Scan for the cell matching the given text and deliver its [X, Y] coordinate at center. 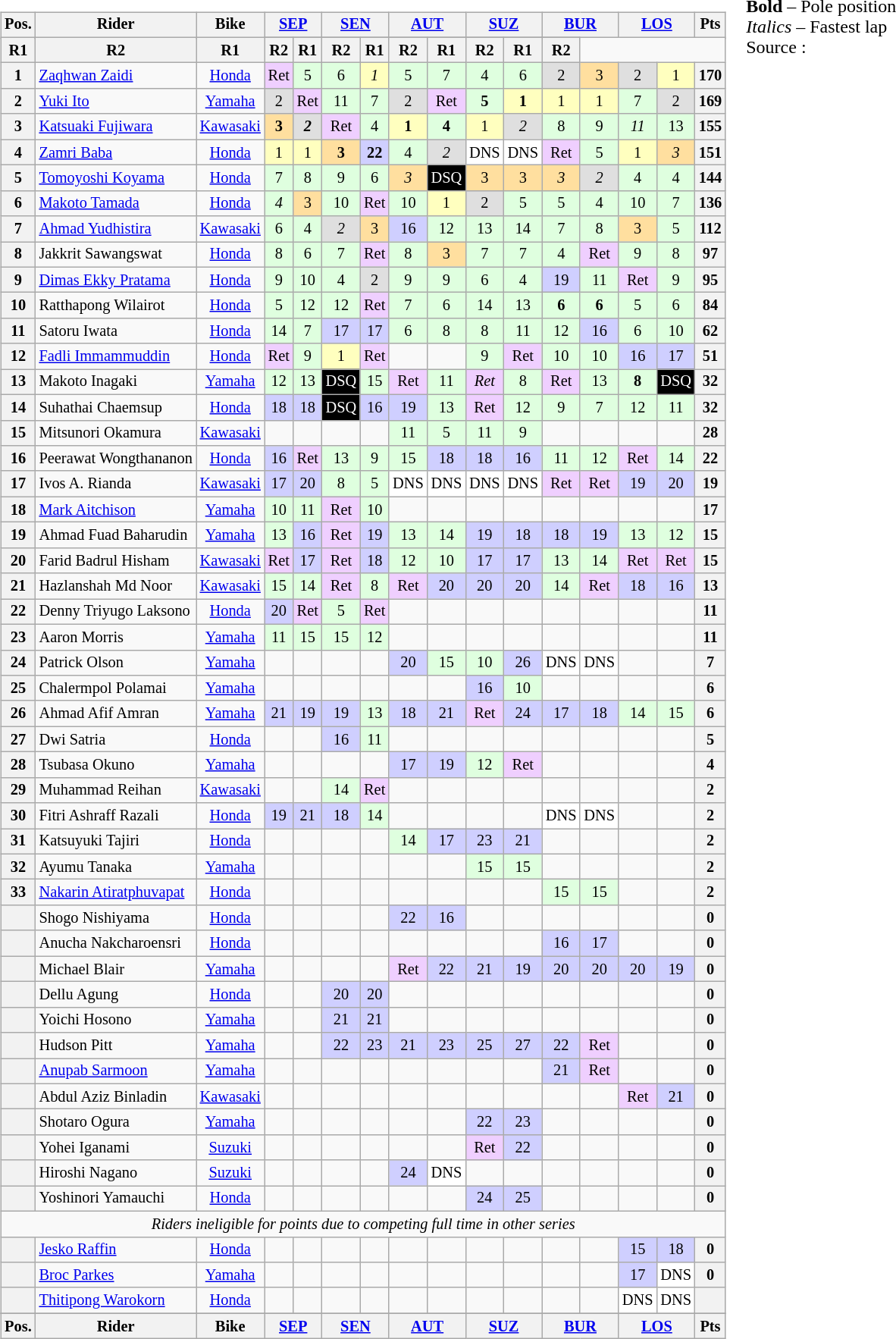
Tsubasa Okuno [116, 765]
Zamri Baba [116, 152]
Michael Blair [116, 969]
Thitipong Warokorn [116, 1300]
Hudson Pitt [116, 1046]
33 [18, 892]
Chalermpol Polamai [116, 688]
Shotaro Ogura [116, 1122]
62 [710, 331]
Jesko Raffin [116, 1250]
Nakarin Atiratphuvapat [116, 892]
Ivos A. Rianda [116, 484]
136 [710, 203]
Yoshinori Yamauchi [116, 1199]
Mitsunori Okamura [116, 433]
Ahmad Afif Amran [116, 713]
Zaqhwan Zaidi [116, 76]
Patrick Olson [116, 663]
Ahmad Yudhistira [116, 229]
Jakkrit Sawangswat [116, 255]
Fadli Immammuddin [116, 356]
97 [710, 255]
Suhathai Chaemsup [116, 407]
Farid Badrul Hisham [116, 560]
Yohei Iganami [116, 1148]
Makoto Tamada [116, 203]
Anupab Sarmoon [116, 1071]
Makoto Inagaki [116, 382]
29 [18, 790]
Ayumu Tanaka [116, 867]
Hiroshi Nagano [116, 1173]
Satoru Iwata [116, 331]
Ahmad Fuad Baharudin [116, 535]
151 [710, 152]
Anucha Nakcharoensri [116, 943]
112 [710, 229]
Denny Triyugo Laksono [116, 612]
84 [710, 306]
Katsuaki Fujiwara [116, 127]
Peerawat Wongthananon [116, 459]
Yuki Ito [116, 102]
144 [710, 178]
Broc Parkes [116, 1275]
Shogo Nishiyama [116, 918]
Tomoyoshi Koyama [116, 178]
Mark Aitchison [116, 510]
169 [710, 102]
31 [18, 842]
Abdul Aziz Binladin [116, 1096]
Dwi Satria [116, 739]
Ratthapong Wilairot [116, 306]
Katsuyuki Tajiri [116, 842]
Dellu Agung [116, 995]
Dimas Ekky Pratama [116, 280]
Muhammad Reihan [116, 790]
95 [710, 280]
Riders ineligible for points due to competing full time in other series [363, 1224]
Fitri Ashraff Razali [116, 816]
170 [710, 76]
Yoichi Hosono [116, 1020]
Aaron Morris [116, 637]
Hazlanshah Md Noor [116, 586]
51 [710, 356]
155 [710, 127]
30 [18, 816]
